Detect which cell encompasses the target text, then output its [X, Y] center coordinate. 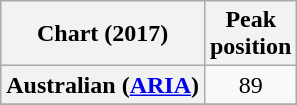
Peakposition [250, 34]
Australian (ARIA) [103, 85]
89 [250, 85]
Chart (2017) [103, 34]
